From the cell containing the given text, extract its center point as (X, Y) coordinate. 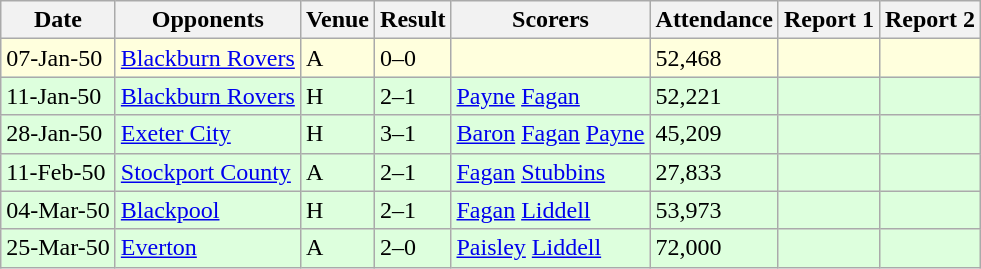
Exeter City (208, 134)
Attendance (714, 20)
Paisley Liddell (550, 248)
Stockport County (208, 172)
27,833 (714, 172)
07-Jan-50 (58, 58)
Scorers (550, 20)
Blackpool (208, 210)
04-Mar-50 (58, 210)
Report 2 (930, 20)
Opponents (208, 20)
Fagan Liddell (550, 210)
Result (413, 20)
Venue (337, 20)
3–1 (413, 134)
28-Jan-50 (58, 134)
Date (58, 20)
53,973 (714, 210)
Baron Fagan Payne (550, 134)
72,000 (714, 248)
11-Feb-50 (58, 172)
11-Jan-50 (58, 96)
Fagan Stubbins (550, 172)
Report 1 (828, 20)
Payne Fagan (550, 96)
25-Mar-50 (58, 248)
2–0 (413, 248)
45,209 (714, 134)
0–0 (413, 58)
52,468 (714, 58)
Everton (208, 248)
52,221 (714, 96)
